Pinpoint the cell where the given text exists, returning its [X, Y] midpoint coordinate. 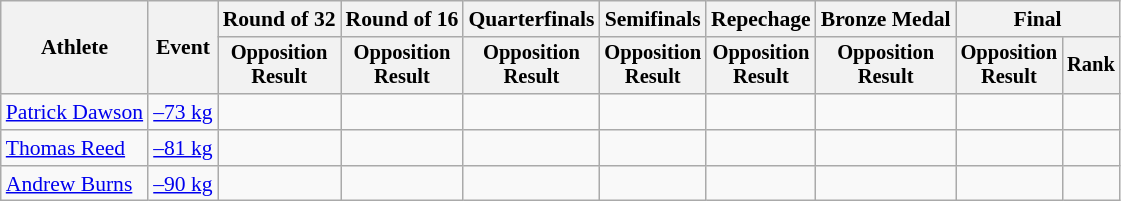
Final [1038, 19]
Semifinals [652, 19]
Event [182, 48]
–81 kg [182, 148]
Rank [1091, 66]
Athlete [74, 48]
Quarterfinals [531, 19]
Repechage [761, 19]
Bronze Medal [886, 19]
Round of 32 [280, 19]
Patrick Dawson [74, 112]
–73 kg [182, 112]
Round of 16 [402, 19]
Thomas Reed [74, 148]
